Find where the given text appears and provide that cell's center as (x, y) coordinate. 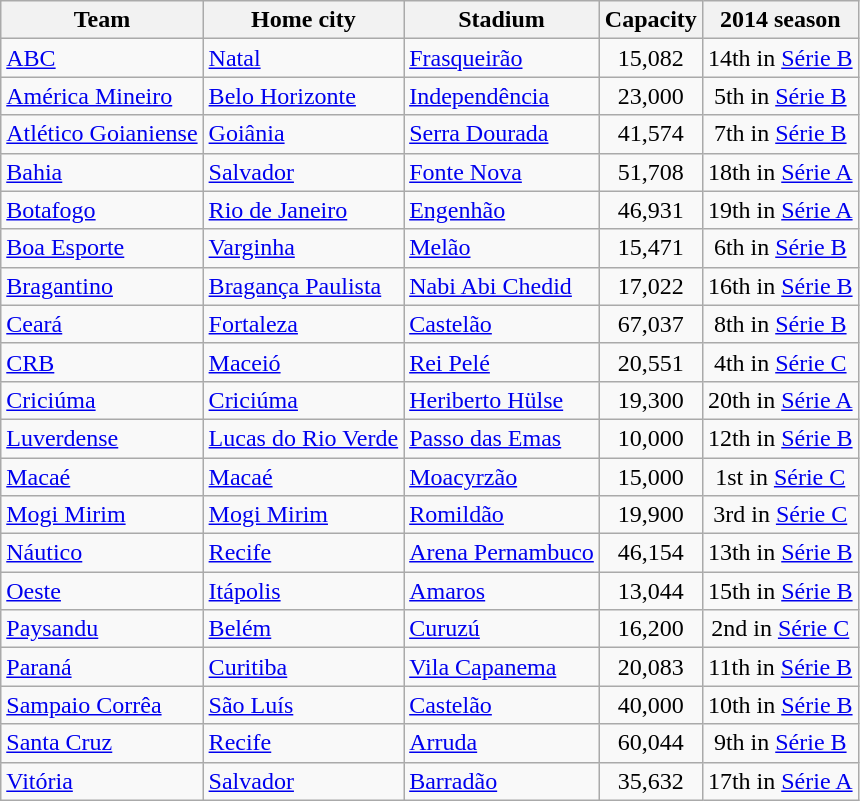
67,037 (650, 324)
Varginha (304, 248)
Serra Dourada (502, 134)
Luverdense (102, 438)
17,022 (650, 286)
6th in Série B (780, 248)
41,574 (650, 134)
1st in Série C (780, 477)
Nabi Abi Chedid (502, 286)
Home city (304, 20)
Natal (304, 58)
46,931 (650, 210)
Amaros (502, 591)
60,044 (650, 743)
19th in Série A (780, 210)
46,154 (650, 553)
14th in Série B (780, 58)
CRB (102, 362)
Bragança Paulista (304, 286)
Team (102, 20)
Lucas do Rio Verde (304, 438)
Maceió (304, 362)
8th in Série B (780, 324)
Capacity (650, 20)
Heriberto Hülse (502, 400)
15th in Série B (780, 591)
16,200 (650, 629)
9th in Série B (780, 743)
Fortaleza (304, 324)
Engenhão (502, 210)
Independência (502, 96)
Curitiba (304, 667)
Melão (502, 248)
17th in Série A (780, 781)
2nd in Série C (780, 629)
35,632 (650, 781)
15,000 (650, 477)
Itápolis (304, 591)
Vitória (102, 781)
20th in Série A (780, 400)
19,300 (650, 400)
16th in Série B (780, 286)
Bahia (102, 172)
10th in Série B (780, 705)
15,082 (650, 58)
Bragantino (102, 286)
Romildão (502, 515)
Oeste (102, 591)
Frasqueirão (502, 58)
Botafogo (102, 210)
Atlético Goianiense (102, 134)
São Luís (304, 705)
Vila Capanema (502, 667)
13th in Série B (780, 553)
Arruda (502, 743)
Náutico (102, 553)
19,900 (650, 515)
15,471 (650, 248)
12th in Série B (780, 438)
11th in Série B (780, 667)
20,083 (650, 667)
Fonte Nova (502, 172)
Sampaio Corrêa (102, 705)
Ceará (102, 324)
Rei Pelé (502, 362)
10,000 (650, 438)
51,708 (650, 172)
Goiânia (304, 134)
Paysandu (102, 629)
América Mineiro (102, 96)
2014 season (780, 20)
Boa Esporte (102, 248)
40,000 (650, 705)
5th in Série B (780, 96)
Passo das Emas (502, 438)
20,551 (650, 362)
18th in Série A (780, 172)
13,044 (650, 591)
Santa Cruz (102, 743)
4th in Série C (780, 362)
Curuzú (502, 629)
23,000 (650, 96)
Rio de Janeiro (304, 210)
Moacyrzão (502, 477)
Belo Horizonte (304, 96)
3rd in Série C (780, 515)
Arena Pernambuco (502, 553)
Paraná (102, 667)
Barradão (502, 781)
Stadium (502, 20)
ABC (102, 58)
7th in Série B (780, 134)
Belém (304, 629)
